Capture the cell that displays the provided text and extract its [x, y] central coordinate. 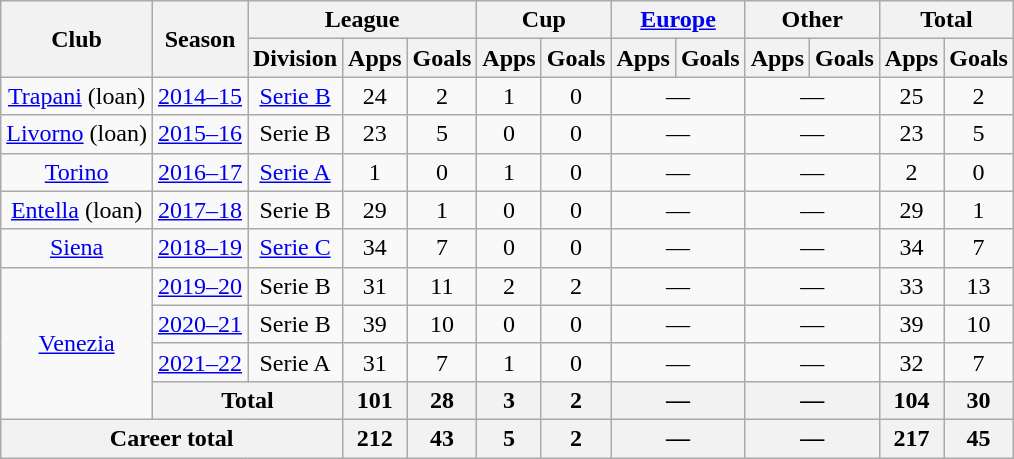
2021–22 [200, 362]
Cup [544, 20]
32 [911, 362]
24 [375, 96]
Season [200, 39]
Trapani (loan) [77, 96]
Siena [77, 248]
Livorno (loan) [77, 134]
33 [911, 286]
Other [812, 20]
League [362, 20]
2018–19 [200, 248]
104 [911, 400]
2015–16 [200, 134]
2014–15 [200, 96]
25 [911, 96]
Club [77, 39]
30 [979, 400]
212 [375, 438]
Venezia [77, 343]
2020–21 [200, 324]
Serie C [296, 248]
101 [375, 400]
2017–18 [200, 210]
Europe [678, 20]
11 [442, 286]
Division [296, 58]
Career total [172, 438]
43 [442, 438]
2016–17 [200, 172]
Torino [77, 172]
Entella (loan) [77, 210]
2019–20 [200, 286]
45 [979, 438]
13 [979, 286]
3 [509, 400]
217 [911, 438]
28 [442, 400]
